Return the (X, Y) coordinate for the center point of the cell that contains the specified text.  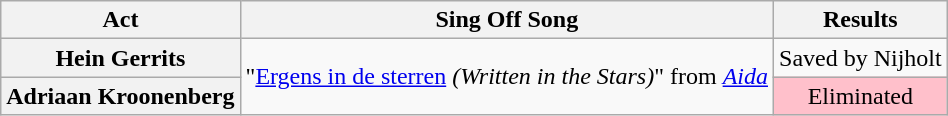
Saved by Nijholt (861, 58)
Eliminated (861, 96)
"Ergens in de sterren (Written in the Stars)" from Aida (506, 77)
Results (861, 20)
Act (120, 20)
Adriaan Kroonenberg (120, 96)
Hein Gerrits (120, 58)
Sing Off Song (506, 20)
